Capture the cell that displays the provided text and extract its [X, Y] central coordinate. 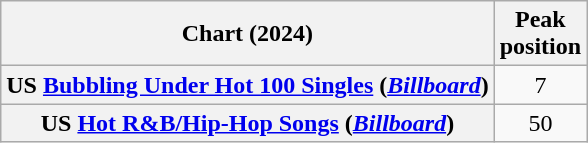
50 [540, 123]
7 [540, 85]
Chart (2024) [248, 34]
Peakposition [540, 34]
US Bubbling Under Hot 100 Singles (Billboard) [248, 85]
US Hot R&B/Hip-Hop Songs (Billboard) [248, 123]
